Extract the (x, y) coordinate from the center of the cell holding the provided text.  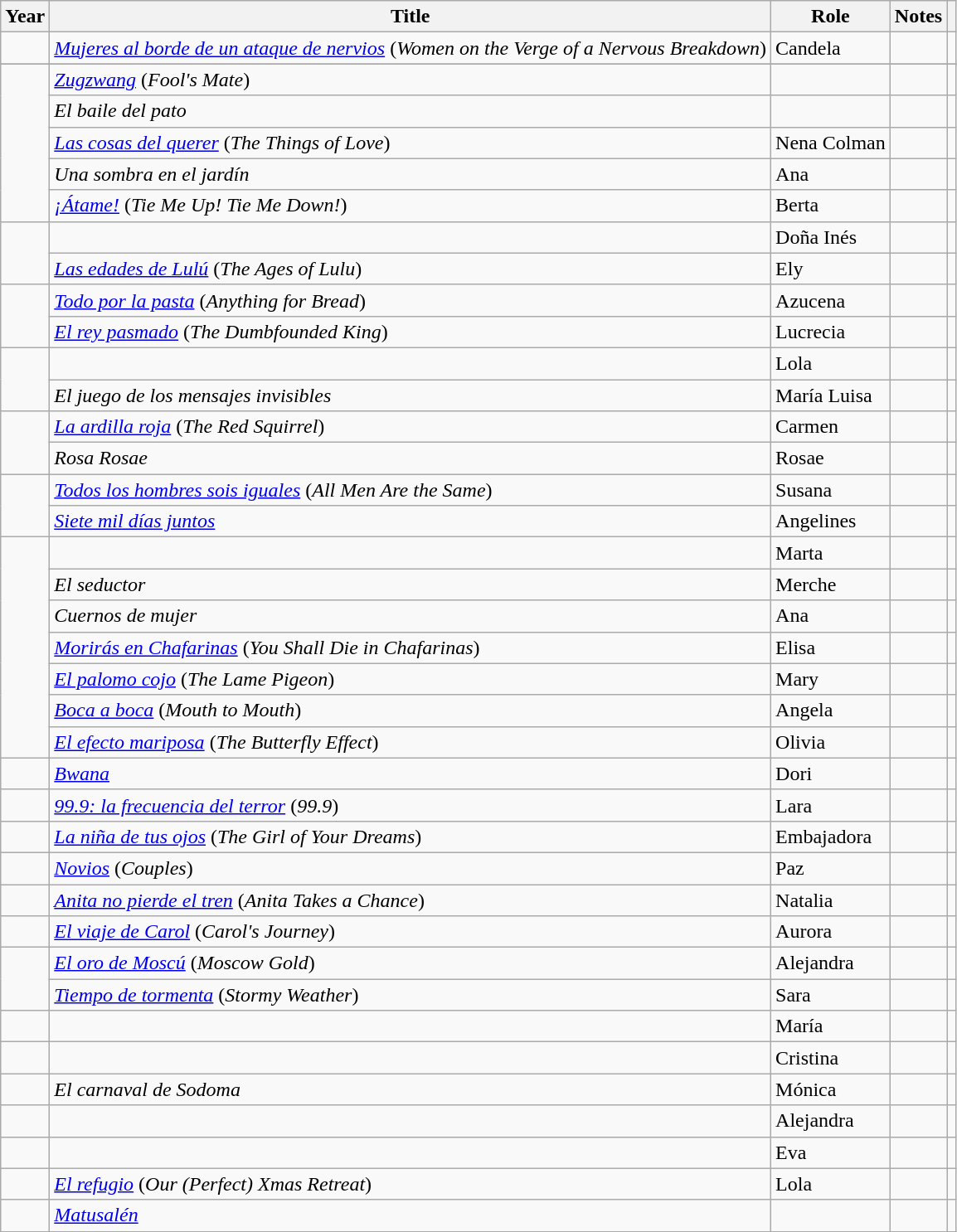
Todo por la pasta (Anything for Bread) (410, 300)
Morirás en Chafarinas (You Shall Die in Chafarinas) (410, 648)
La ardilla roja (The Red Squirrel) (410, 427)
El palomo cojo (The Lame Pigeon) (410, 679)
Olivia (831, 742)
El juego de los mensajes invisibles (410, 395)
Lara (831, 805)
Doña Inés (831, 237)
Notes (918, 17)
Lucrecia (831, 332)
Rosa Rosae (410, 458)
Susana (831, 490)
Una sombra en el jardín (410, 174)
Sara (831, 995)
Azucena (831, 300)
Bwana (410, 774)
Zugzwang (Fool's Mate) (410, 80)
Siete mil días juntos (410, 521)
Role (831, 17)
María Luisa (831, 395)
Novios (Couples) (410, 868)
Matusalén (410, 1215)
Aurora (831, 932)
Title (410, 17)
Boca a boca (Mouth to Mouth) (410, 711)
Tiempo de tormenta (Stormy Weather) (410, 995)
Ely (831, 269)
Embajadora (831, 837)
Anita no pierde el tren (Anita Takes a Chance) (410, 900)
María (831, 1026)
Natalia (831, 900)
El baile del pato (410, 111)
Rosae (831, 458)
Angela (831, 711)
Angelines (831, 521)
¡Átame! (Tie Me Up! Tie Me Down!) (410, 206)
El efecto mariposa (The Butterfly Effect) (410, 742)
El refugio (Our (Perfect) Xmas Retreat) (410, 1184)
Dori (831, 774)
Eva (831, 1152)
Cristina (831, 1058)
Cuernos de mujer (410, 616)
El carnaval de Sodoma (410, 1089)
El rey pasmado (The Dumbfounded King) (410, 332)
Las cosas del querer (The Things of Love) (410, 143)
99.9: la frecuencia del terror (99.9) (410, 805)
Merche (831, 584)
Candela (831, 48)
Year (25, 17)
Marta (831, 553)
Carmen (831, 427)
El oro de Moscú (Moscow Gold) (410, 963)
Las edades de Lulú (The Ages of Lulu) (410, 269)
Paz (831, 868)
Berta (831, 206)
Elisa (831, 648)
Mujeres al borde de un ataque de nervios (Women on the Verge of a Nervous Breakdown) (410, 48)
La niña de tus ojos (The Girl of Your Dreams) (410, 837)
Mary (831, 679)
Nena Colman (831, 143)
Mónica (831, 1089)
El seductor (410, 584)
El viaje de Carol (Carol's Journey) (410, 932)
Todos los hombres sois iguales (All Men Are the Same) (410, 490)
